Scan for the cell matching the given text and deliver its [X, Y] coordinate at center. 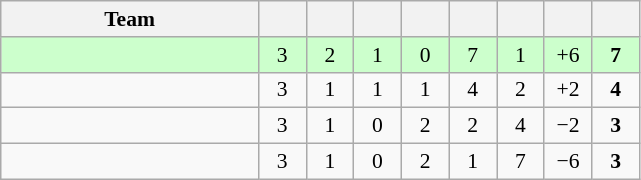
+2 [568, 90]
−2 [568, 126]
Team [130, 19]
−6 [568, 162]
+6 [568, 55]
